From the cell containing the given text, extract its center point as [x, y] coordinate. 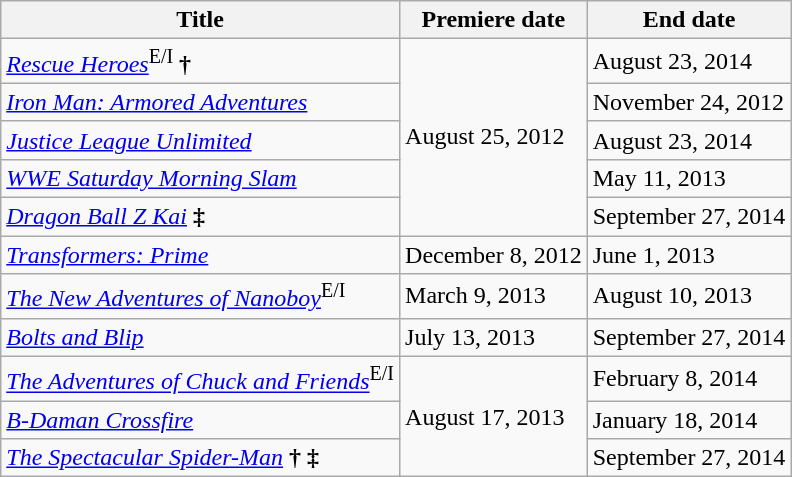
February 8, 2014 [689, 378]
August 10, 2013 [689, 296]
The New Adventures of NanoboyE/I [200, 296]
June 1, 2013 [689, 255]
WWE Saturday Morning Slam [200, 178]
August 25, 2012 [494, 138]
B-Daman Crossfire [200, 420]
Premiere date [494, 20]
May 11, 2013 [689, 178]
January 18, 2014 [689, 420]
Dragon Ball Z Kai ‡ [200, 217]
November 24, 2012 [689, 102]
July 13, 2013 [494, 337]
August 17, 2013 [494, 416]
The Adventures of Chuck and FriendsE/I [200, 378]
The Spectacular Spider-Man † ‡ [200, 458]
Bolts and Blip [200, 337]
March 9, 2013 [494, 296]
Justice League Unlimited [200, 140]
Rescue HeroesE/I † [200, 62]
Transformers: Prime [200, 255]
Iron Man: Armored Adventures [200, 102]
December 8, 2012 [494, 255]
End date [689, 20]
Title [200, 20]
